Return the [X, Y] coordinate for the center point of the cell that contains the specified text.  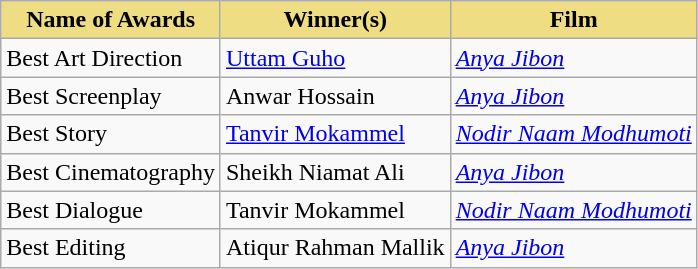
Atiqur Rahman Mallik [335, 248]
Best Cinematography [111, 172]
Name of Awards [111, 20]
Sheikh Niamat Ali [335, 172]
Anwar Hossain [335, 96]
Film [574, 20]
Best Dialogue [111, 210]
Best Editing [111, 248]
Best Screenplay [111, 96]
Uttam Guho [335, 58]
Best Art Direction [111, 58]
Best Story [111, 134]
Winner(s) [335, 20]
